Locate the cell with the specified text and output its (x, y) center coordinate. 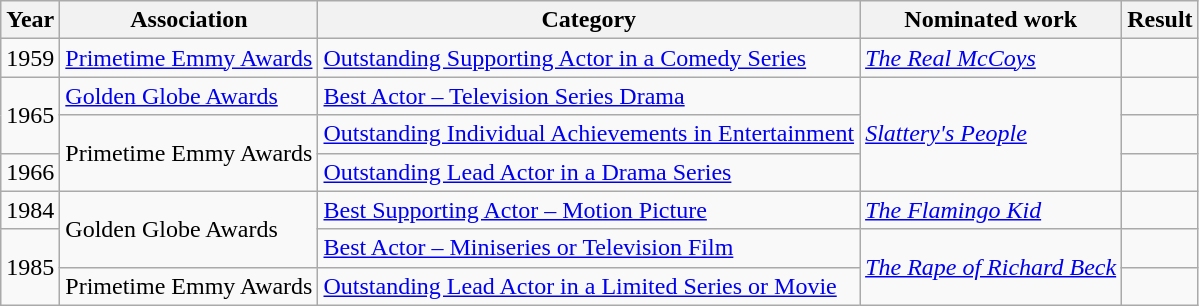
Slattery's People (991, 134)
1985 (30, 267)
The Rape of Richard Beck (991, 267)
Best Actor – Miniseries or Television Film (589, 248)
Category (589, 20)
1965 (30, 115)
The Flamingo Kid (991, 210)
Association (189, 20)
1966 (30, 172)
Outstanding Lead Actor in a Limited Series or Movie (589, 286)
Best Supporting Actor – Motion Picture (589, 210)
Outstanding Individual Achievements in Entertainment (589, 134)
Outstanding Supporting Actor in a Comedy Series (589, 58)
1984 (30, 210)
Year (30, 20)
Best Actor – Television Series Drama (589, 96)
Outstanding Lead Actor in a Drama Series (589, 172)
1959 (30, 58)
The Real McCoys (991, 58)
Result (1160, 20)
Nominated work (991, 20)
